From the cell containing the given text, extract its center point as [x, y] coordinate. 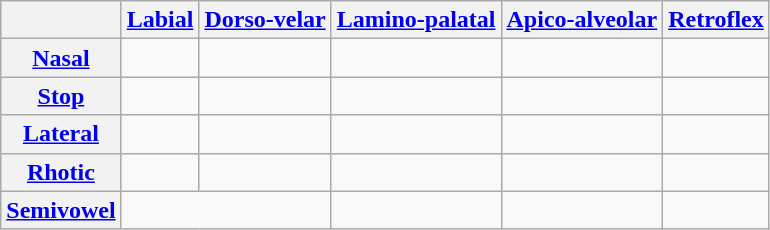
Lateral [61, 134]
Semivowel [61, 210]
Stop [61, 96]
Dorso-velar [265, 20]
Rhotic [61, 172]
Labial [160, 20]
Apico-alveolar [582, 20]
Retroflex [716, 20]
Nasal [61, 58]
Lamino-palatal [416, 20]
